Provide the [x, y] coordinate of the cell's center where the given text is located.  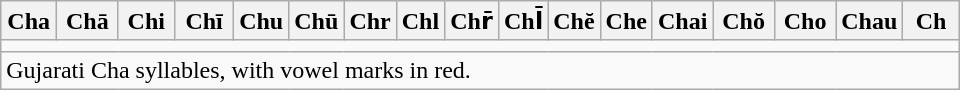
Chl̄ [522, 21]
Chĕ [574, 21]
Che [626, 21]
Cha [29, 21]
Chai [682, 21]
Chl [420, 21]
Chr [370, 21]
Chr̄ [472, 21]
Ch [931, 21]
Gujarati Cha syllables, with vowel marks in red. [480, 70]
Chŏ [744, 21]
Chī [204, 21]
Chi [146, 21]
Chā [88, 21]
Chu [262, 21]
Chū [316, 21]
Chau [870, 21]
Cho [804, 21]
